Scan for the cell matching the given text and deliver its [x, y] coordinate at center. 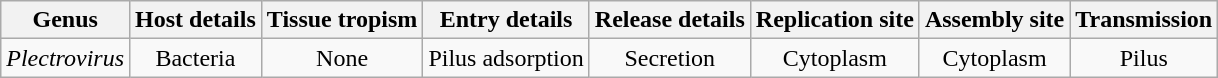
Replication site [834, 20]
Host details [196, 20]
Secretion [670, 58]
None [342, 58]
Pilus adsorption [506, 58]
Tissue tropism [342, 20]
Pilus [1144, 58]
Assembly site [994, 20]
Genus [66, 20]
Transmission [1144, 20]
Release details [670, 20]
Plectrovirus [66, 58]
Bacteria [196, 58]
Entry details [506, 20]
